Locate the cell with the specified text and output its (X, Y) center coordinate. 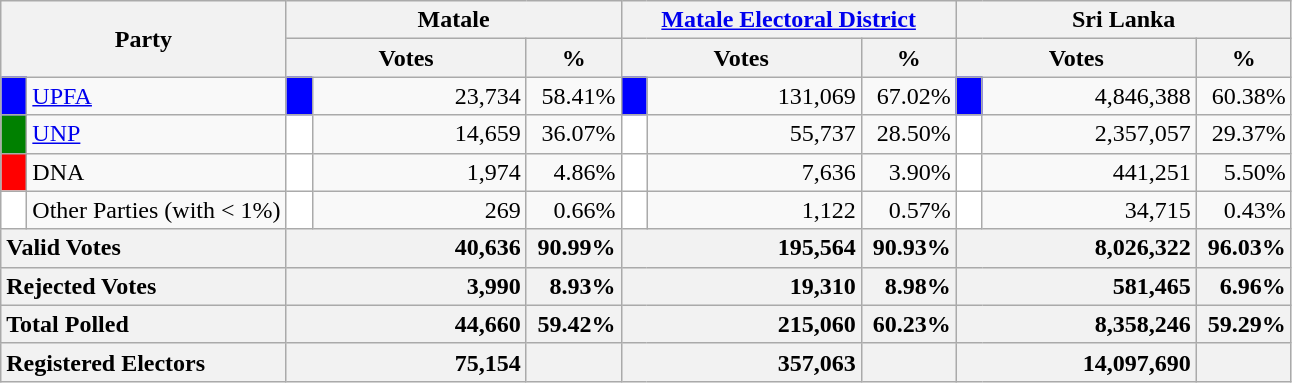
131,069 (754, 96)
96.03% (1244, 248)
581,465 (1076, 286)
6.96% (1244, 286)
2,357,057 (1089, 134)
75,154 (406, 362)
14,659 (419, 134)
36.07% (574, 134)
Matale Electoral District (788, 20)
0.66% (574, 210)
8.98% (908, 286)
UNP (156, 134)
269 (419, 210)
34,715 (1089, 210)
67.02% (908, 96)
Rejected Votes (144, 286)
44,660 (406, 324)
59.42% (574, 324)
5.50% (1244, 172)
441,251 (1089, 172)
1,974 (419, 172)
23,734 (419, 96)
Other Parties (with < 1%) (156, 210)
1,122 (754, 210)
Total Polled (144, 324)
40,636 (406, 248)
60.23% (908, 324)
4,846,388 (1089, 96)
59.29% (1244, 324)
29.37% (1244, 134)
8.93% (574, 286)
4.86% (574, 172)
3,990 (406, 286)
195,564 (741, 248)
DNA (156, 172)
Matale (454, 20)
UPFA (156, 96)
215,060 (741, 324)
0.43% (1244, 210)
Valid Votes (144, 248)
60.38% (1244, 96)
0.57% (908, 210)
28.50% (908, 134)
90.93% (908, 248)
58.41% (574, 96)
90.99% (574, 248)
14,097,690 (1076, 362)
3.90% (908, 172)
357,063 (741, 362)
Registered Electors (144, 362)
7,636 (754, 172)
8,358,246 (1076, 324)
55,737 (754, 134)
Sri Lanka (1124, 20)
19,310 (741, 286)
8,026,322 (1076, 248)
Party (144, 39)
